Detect which cell encompasses the target text, then output its [x, y] center coordinate. 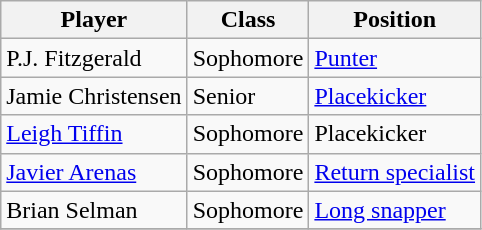
Leigh Tiffin [94, 134]
Javier Arenas [94, 172]
Brian Selman [94, 210]
Senior [248, 96]
Player [94, 20]
Jamie Christensen [94, 96]
Punter [395, 58]
Class [248, 20]
Return specialist [395, 172]
Position [395, 20]
P.J. Fitzgerald [94, 58]
Long snapper [395, 210]
